Provide the [X, Y] coordinate of the cell's center where the given text is located.  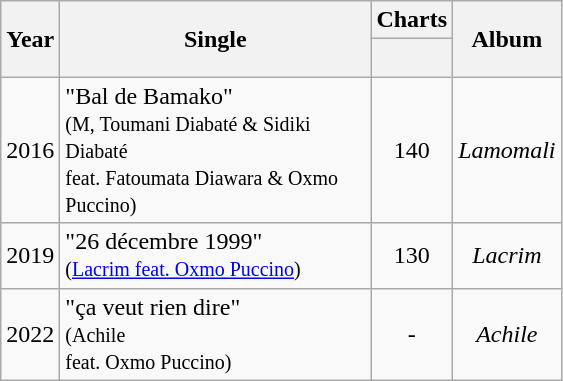
"ça veut rien dire" (Achile feat. Oxmo Puccino) [216, 334]
"26 décembre 1999" (Lacrim feat. Oxmo Puccino) [216, 256]
- [412, 334]
Album [507, 39]
2019 [30, 256]
Lacrim [507, 256]
"Bal de Bamako" (M, Toumani Diabaté & Sidiki Diabaté feat. Fatoumata Diawara & Oxmo Puccino) [216, 150]
Single [216, 39]
Lamomali [507, 150]
Achile [507, 334]
Year [30, 39]
2016 [30, 150]
Charts [412, 20]
130 [412, 256]
2022 [30, 334]
140 [412, 150]
